Return (x, y) of the center of cell containing provided text 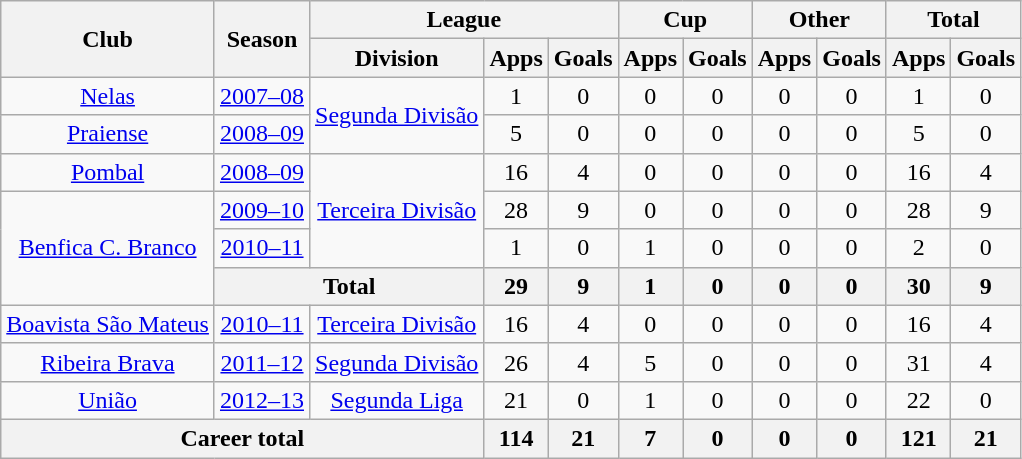
2012–13 (262, 400)
26 (516, 362)
Benfica C. Branco (108, 248)
League (464, 20)
Club (108, 39)
Other (819, 20)
União (108, 400)
30 (918, 286)
2 (918, 248)
31 (918, 362)
Nelas (108, 96)
114 (516, 438)
Pombal (108, 172)
Segunda Liga (397, 400)
Boavista São Mateus (108, 324)
7 (650, 438)
121 (918, 438)
2007–08 (262, 96)
Praiense (108, 134)
Career total (242, 438)
2009–10 (262, 210)
2011–12 (262, 362)
Cup (685, 20)
Season (262, 39)
29 (516, 286)
Division (397, 58)
22 (918, 400)
Ribeira Brava (108, 362)
